Determine the (X, Y) coordinate at the center of the cell enclosing the given text.  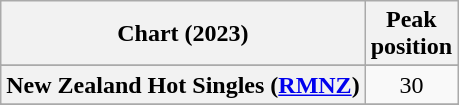
Chart (2023) (183, 34)
Peakposition (411, 34)
New Zealand Hot Singles (RMNZ) (183, 85)
30 (411, 85)
